Capture the cell that displays the provided text and extract its (x, y) central coordinate. 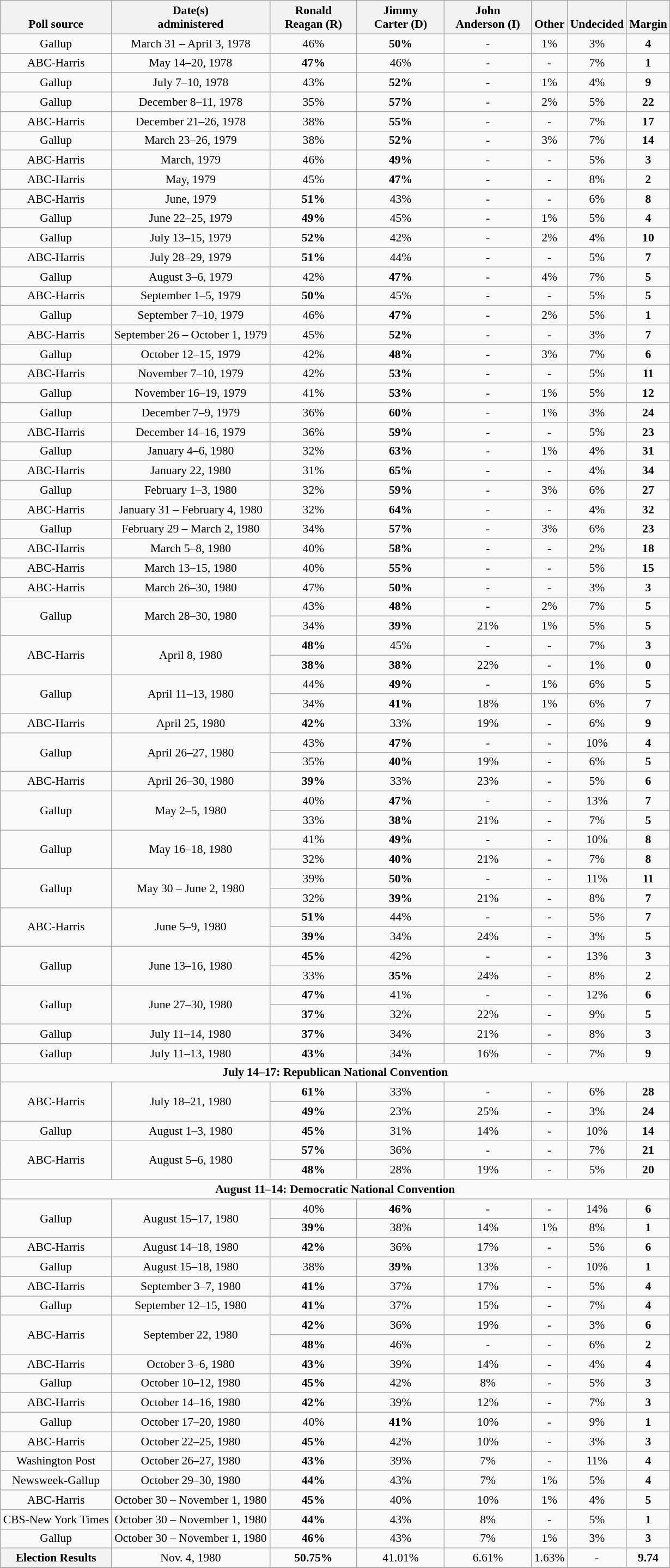
58% (400, 549)
October 22–25, 1980 (191, 1442)
32 (648, 510)
12 (648, 393)
March 28–30, 1980 (191, 616)
July 18–21, 1980 (191, 1102)
60% (400, 413)
July 11–13, 1980 (191, 1054)
JohnAnderson (I) (488, 17)
Date(s)administered (191, 17)
September 22, 1980 (191, 1335)
21 (648, 1151)
October 29–30, 1980 (191, 1481)
Washington Post (56, 1461)
18% (488, 704)
22 (648, 102)
September 7–10, 1979 (191, 316)
April 26–27, 1980 (191, 752)
February 1–3, 1980 (191, 491)
10 (648, 238)
July 11–14, 1980 (191, 1034)
August 15–17, 1980 (191, 1219)
August 11–14: Democratic National Convention (336, 1189)
October 12–15, 1979 (191, 354)
November 7–10, 1979 (191, 374)
August 5–6, 1980 (191, 1160)
Poll source (56, 17)
Margin (648, 17)
65% (400, 471)
March, 1979 (191, 160)
October 17–20, 1980 (191, 1422)
CBS-New York Times (56, 1519)
September 3–7, 1980 (191, 1286)
June 27–30, 1980 (191, 1005)
63% (400, 451)
October 14–16, 1980 (191, 1403)
1.63% (550, 1558)
Newsweek-Gallup (56, 1481)
28 (648, 1092)
9.74 (648, 1558)
November 16–19, 1979 (191, 393)
April 26–30, 1980 (191, 782)
Undecided (597, 17)
6.61% (488, 1558)
May 16–18, 1980 (191, 849)
January 31 – February 4, 1980 (191, 510)
April 25, 1980 (191, 723)
December 7–9, 1979 (191, 413)
December 14–16, 1979 (191, 432)
October 10–12, 1980 (191, 1383)
28% (400, 1170)
15% (488, 1306)
17 (648, 122)
20 (648, 1170)
September 1–5, 1979 (191, 296)
15 (648, 568)
July 7–10, 1978 (191, 83)
41.01% (400, 1558)
Nov. 4, 1980 (191, 1558)
March 5–8, 1980 (191, 549)
27 (648, 491)
31 (648, 451)
December 8–11, 1978 (191, 102)
JimmyCarter (D) (400, 17)
January 22, 1980 (191, 471)
March 13–15, 1980 (191, 568)
May 14–20, 1978 (191, 63)
June 13–16, 1980 (191, 966)
September 12–15, 1980 (191, 1306)
April 11–13, 1980 (191, 694)
Other (550, 17)
18 (648, 549)
February 29 – March 2, 1980 (191, 529)
61% (313, 1092)
July 14–17: Republican National Convention (336, 1073)
July 28–29, 1979 (191, 257)
September 26 – October 1, 1979 (191, 335)
April 8, 1980 (191, 655)
0 (648, 665)
March 31 – April 3, 1978 (191, 44)
June, 1979 (191, 199)
25% (488, 1112)
May, 1979 (191, 180)
64% (400, 510)
June 22–25, 1979 (191, 219)
August 15–18, 1980 (191, 1267)
October 3–6, 1980 (191, 1364)
December 21–26, 1978 (191, 122)
August 3–6, 1979 (191, 277)
June 5–9, 1980 (191, 927)
July 13–15, 1979 (191, 238)
October 26–27, 1980 (191, 1461)
August 1–3, 1980 (191, 1131)
March 23–26, 1979 (191, 141)
May 30 – June 2, 1980 (191, 888)
January 4–6, 1980 (191, 451)
August 14–18, 1980 (191, 1248)
Election Results (56, 1558)
16% (488, 1054)
March 26–30, 1980 (191, 588)
34 (648, 471)
May 2–5, 1980 (191, 811)
50.75% (313, 1558)
RonaldReagan (R) (313, 17)
